Detect which cell encompasses the target text, then output its (x, y) center coordinate. 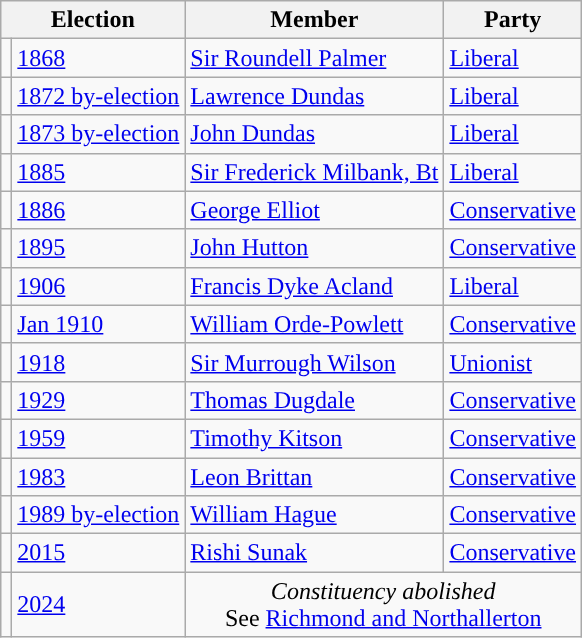
Rishi Sunak (314, 553)
Party (513, 20)
1989 by-election (98, 515)
2024 (98, 604)
Francis Dyke Acland (314, 286)
Timothy Kitson (314, 438)
Sir Frederick Milbank, Bt (314, 172)
1906 (98, 286)
Thomas Dugdale (314, 400)
George Elliot (314, 210)
1895 (98, 248)
1959 (98, 438)
1885 (98, 172)
1929 (98, 400)
Sir Roundell Palmer (314, 58)
Sir Murrough Wilson (314, 362)
John Hutton (314, 248)
Constituency abolishedSee Richmond and Northallerton (384, 604)
Unionist (513, 362)
Lawrence Dundas (314, 96)
John Dundas (314, 134)
1873 by-election (98, 134)
1868 (98, 58)
William Hague (314, 515)
Member (314, 20)
1872 by-election (98, 96)
William Orde-Powlett (314, 324)
Jan 1910 (98, 324)
1918 (98, 362)
Leon Brittan (314, 477)
1886 (98, 210)
1983 (98, 477)
2015 (98, 553)
Election (93, 20)
